Determine the [X, Y] coordinate at the center of the cell enclosing the given text.  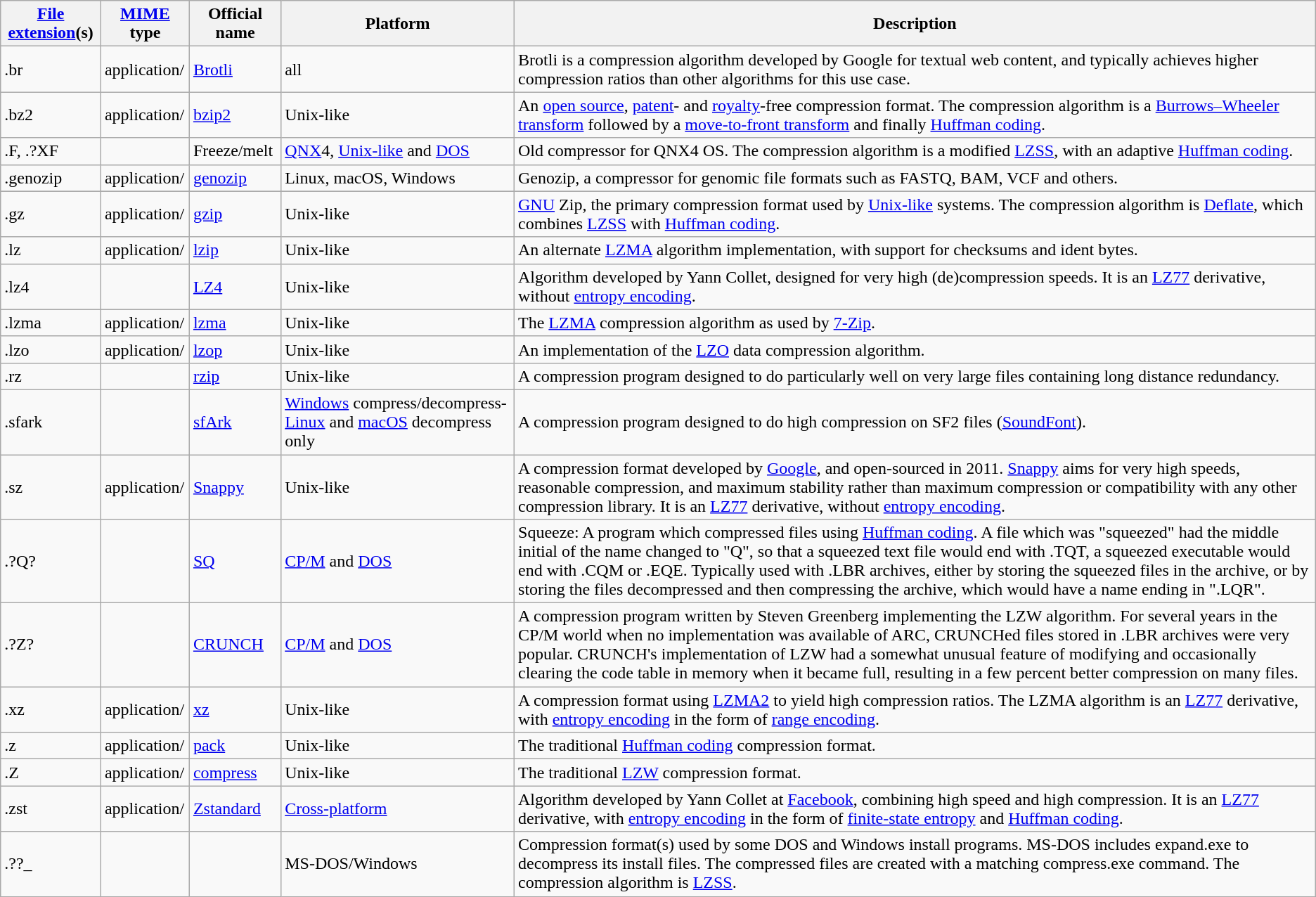
.Z [51, 773]
Windows compress/decompress- Linux and macOS decompress only [398, 422]
bzip2 [235, 115]
Brotli [235, 69]
.?Z? [51, 645]
lzip [235, 250]
.F, .?XF [51, 151]
File extension(s) [51, 24]
SQ [235, 561]
MIME type [145, 24]
The traditional LZW compression format. [915, 773]
.z [51, 746]
genozip [235, 178]
.lz [51, 250]
Cross-platform [398, 808]
.xz [51, 710]
Old compressor for QNX4 OS. The compression algorithm is a modified LZSS, with an adaptive Huffman coding. [915, 151]
compress [235, 773]
gzip [235, 214]
QNX4, Unix-like and DOS [398, 151]
Snappy [235, 486]
LZ4 [235, 287]
Zstandard [235, 808]
Algorithm developed by Yann Collet, designed for very high (de)compression speeds. It is an LZ77 derivative, without entropy encoding. [915, 287]
.sfark [51, 422]
Genozip, a compressor for genomic file formats such as FASTQ, BAM, VCF and others. [915, 178]
Platform [398, 24]
.sz [51, 486]
pack [235, 746]
GNU Zip, the primary compression format used by Unix-like systems. The compression algorithm is Deflate, which combines LZSS with Huffman coding. [915, 214]
The traditional Huffman coding compression format. [915, 746]
.bz2 [51, 115]
Freeze/melt [235, 151]
.gz [51, 214]
.lzma [51, 323]
CRUNCH [235, 645]
An implementation of the LZO data compression algorithm. [915, 349]
.rz [51, 376]
lzop [235, 349]
xz [235, 710]
An alternate LZMA algorithm implementation, with support for checksums and ident bytes. [915, 250]
.lz4 [51, 287]
Description [915, 24]
.lzo [51, 349]
sfArk [235, 422]
all [398, 69]
.zst [51, 808]
Linux, macOS, Windows [398, 178]
.?Q? [51, 561]
.br [51, 69]
rzip [235, 376]
A compression program designed to do high compression on SF2 files (SoundFont). [915, 422]
MS-DOS/Windows [398, 864]
A compression program designed to do particularly well on very large files containing long distance redundancy. [915, 376]
lzma [235, 323]
Official name [235, 24]
The LZMA compression algorithm as used by 7-Zip. [915, 323]
.??_ [51, 864]
.genozip [51, 178]
